Output the (x, y) coordinate of the center of the cell containing the given text.  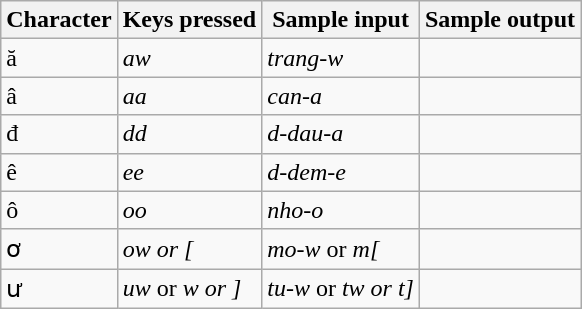
Keys pressed (190, 20)
ô (59, 210)
aw (190, 58)
ă (59, 58)
ê (59, 172)
ư (59, 289)
aa (190, 96)
d-dem-e (341, 172)
Character (59, 20)
ơ (59, 249)
can-a (341, 96)
tu-w or tw or t] (341, 289)
Sample output (500, 20)
đ (59, 134)
ow or [ (190, 249)
mo-w or m[ (341, 249)
trang-w (341, 58)
â (59, 96)
Sample input (341, 20)
oo (190, 210)
d-dau-a (341, 134)
ee (190, 172)
uw or w or ] (190, 289)
dd (190, 134)
nho-o (341, 210)
